Locate the cell with the specified text and output its [X, Y] center coordinate. 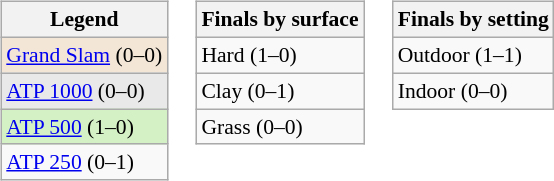
ATP 500 (1–0) [84, 127]
Legend [84, 20]
Hard (1–0) [280, 55]
Grass (0–0) [280, 127]
ATP 250 (0–1) [84, 162]
Finals by setting [474, 20]
Finals by surface [280, 20]
Indoor (0–0) [474, 91]
Outdoor (1–1) [474, 55]
ATP 1000 (0–0) [84, 91]
Clay (0–1) [280, 91]
Grand Slam (0–0) [84, 55]
